Locate the cell with the specified text and output its [x, y] center coordinate. 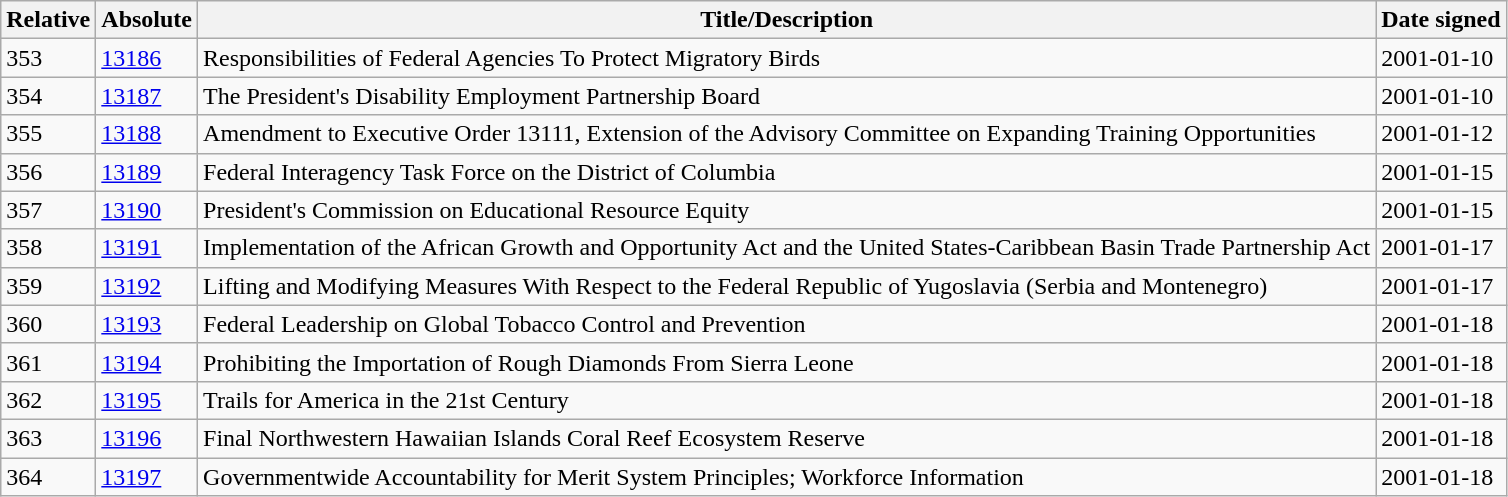
13195 [147, 400]
13189 [147, 172]
Responsibilities of Federal Agencies To Protect Migratory Birds [787, 58]
Prohibiting the Importation of Rough Diamonds From Sierra Leone [787, 362]
Absolute [147, 20]
363 [48, 438]
Federal Leadership on Global Tobacco Control and Prevention [787, 324]
13193 [147, 324]
The President's Disability Employment Partnership Board [787, 96]
355 [48, 134]
Final Northwestern Hawaiian Islands Coral Reef Ecosystem Reserve [787, 438]
Governmentwide Accountability for Merit System Principles; Workforce Information [787, 477]
13188 [147, 134]
Trails for America in the 21st Century [787, 400]
Federal Interagency Task Force on the District of Columbia [787, 172]
Lifting and Modifying Measures With Respect to the Federal Republic of Yugoslavia (Serbia and Montenegro) [787, 286]
Implementation of the African Growth and Opportunity Act and the United States-Caribbean Basin Trade Partnership Act [787, 248]
2001-01-12 [1441, 134]
13192 [147, 286]
13194 [147, 362]
353 [48, 58]
364 [48, 477]
Title/Description [787, 20]
President's Commission on Educational Resource Equity [787, 210]
362 [48, 400]
Relative [48, 20]
13186 [147, 58]
357 [48, 210]
359 [48, 286]
354 [48, 96]
13191 [147, 248]
13197 [147, 477]
Amendment to Executive Order 13111, Extension of the Advisory Committee on Expanding Training Opportunities [787, 134]
356 [48, 172]
13187 [147, 96]
13196 [147, 438]
361 [48, 362]
360 [48, 324]
Date signed [1441, 20]
13190 [147, 210]
358 [48, 248]
